Return [x, y] of the center of cell containing provided text 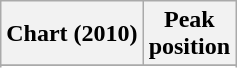
Peakposition [189, 34]
Chart (2010) [72, 34]
